Find where the given text appears and provide that cell's center as [X, Y] coordinate. 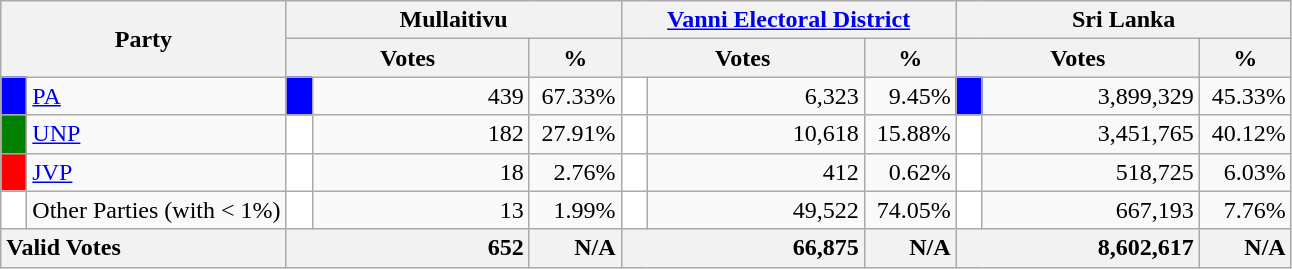
0.62% [910, 172]
412 [756, 172]
UNP [156, 134]
Valid Votes [144, 248]
18 [420, 172]
67.33% [575, 96]
667,193 [1090, 210]
13 [420, 210]
49,522 [756, 210]
JVP [156, 172]
PA [156, 96]
Other Parties (with < 1%) [156, 210]
3,451,765 [1090, 134]
10,618 [756, 134]
Mullaitivu [454, 20]
6.03% [1245, 172]
3,899,329 [1090, 96]
6,323 [756, 96]
2.76% [575, 172]
439 [420, 96]
9.45% [910, 96]
15.88% [910, 134]
66,875 [742, 248]
Sri Lanka [1124, 20]
Party [144, 39]
7.76% [1245, 210]
27.91% [575, 134]
40.12% [1245, 134]
652 [408, 248]
45.33% [1245, 96]
1.99% [575, 210]
8,602,617 [1078, 248]
518,725 [1090, 172]
182 [420, 134]
Vanni Electoral District [788, 20]
74.05% [910, 210]
